For the text-containing cell, return its midpoint in (X, Y) coordinate format. 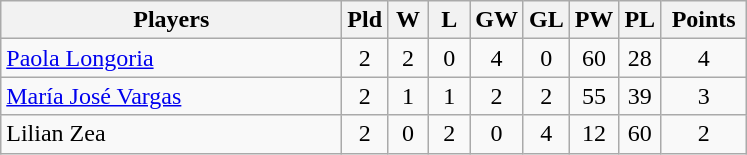
L (450, 20)
GW (497, 20)
Players (172, 20)
PL (640, 20)
Pld (365, 20)
María José Vargas (172, 96)
Points (704, 20)
28 (640, 58)
3 (704, 96)
Lilian Zea (172, 134)
GL (546, 20)
55 (594, 96)
39 (640, 96)
W (408, 20)
PW (594, 20)
12 (594, 134)
Paola Longoria (172, 58)
